Pinpoint the cell where the given text exists, returning its (X, Y) midpoint coordinate. 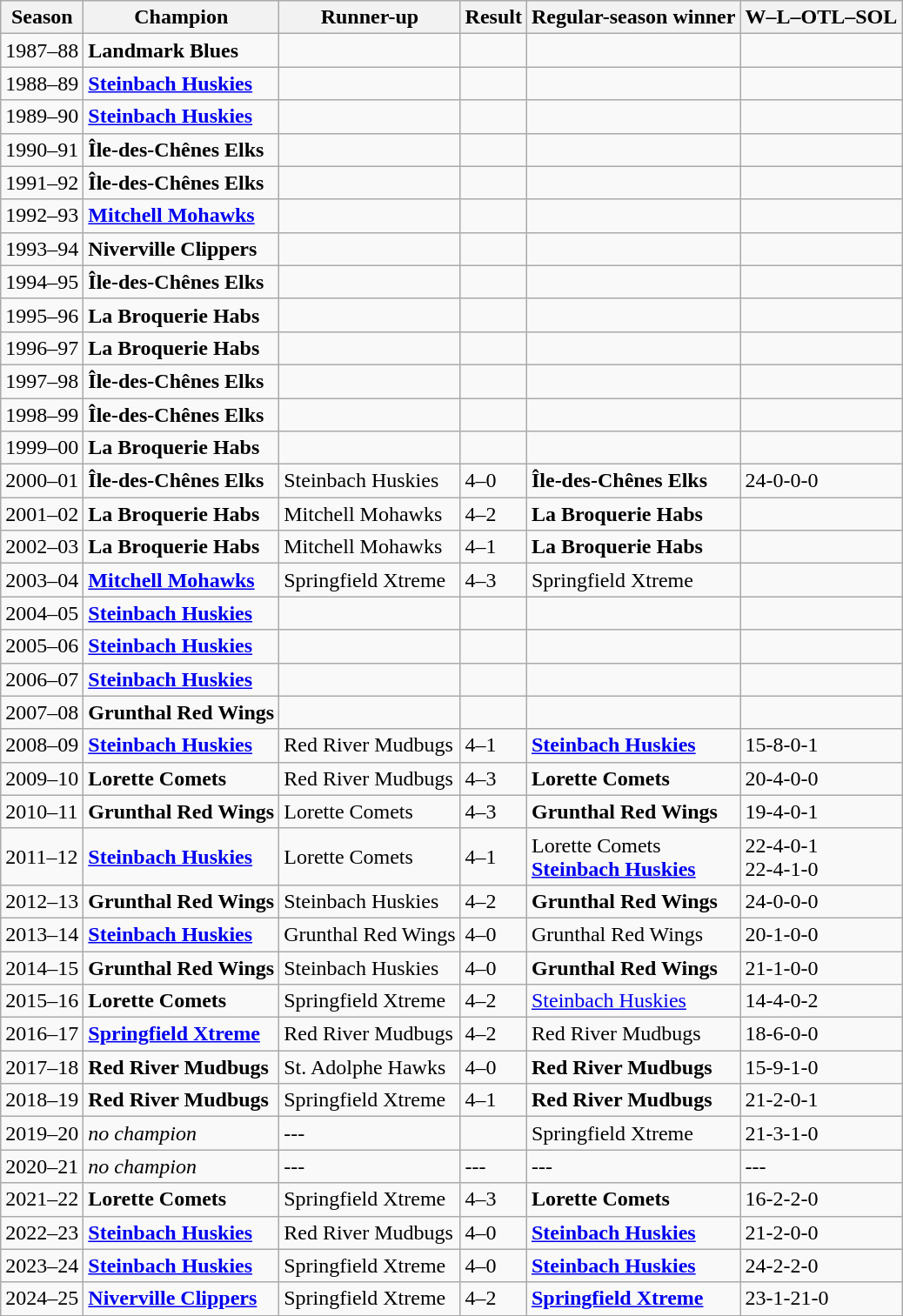
1997–98 (42, 381)
Lorette CometsSteinbach Huskies (633, 856)
2011–12 (42, 856)
2023–24 (42, 1266)
2007–08 (42, 712)
2005–06 (42, 646)
2013–14 (42, 934)
Runner-up (370, 17)
1989–90 (42, 117)
14-4-0-2 (821, 1001)
2006–07 (42, 679)
2024–25 (42, 1299)
2014–15 (42, 968)
2021–22 (42, 1199)
2022–23 (42, 1232)
18-6-0-0 (821, 1034)
St. Adolphe Hawks (370, 1067)
15-8-0-1 (821, 745)
1998–99 (42, 415)
24-2-2-0 (821, 1266)
2001–02 (42, 514)
1999–00 (42, 448)
Result (493, 17)
21-1-0-0 (821, 968)
1992–93 (42, 216)
20-4-0-0 (821, 778)
1993–94 (42, 249)
Landmark Blues (181, 50)
15-9-1-0 (821, 1067)
2009–10 (42, 778)
2003–04 (42, 580)
Regular-season winner (633, 17)
16-2-2-0 (821, 1199)
2019–20 (42, 1133)
19-4-0-1 (821, 812)
2008–09 (42, 745)
2020–21 (42, 1166)
1990–91 (42, 150)
1994–95 (42, 282)
23-1-21-0 (821, 1299)
1991–92 (42, 183)
1995–96 (42, 315)
1996–97 (42, 348)
Season (42, 17)
1987–88 (42, 50)
20-1-0-0 (821, 934)
21-3-1-0 (821, 1133)
2010–11 (42, 812)
2017–18 (42, 1067)
2012–13 (42, 901)
2016–17 (42, 1034)
W–L–OTL–SOL (821, 17)
2018–19 (42, 1100)
2015–16 (42, 1001)
2004–05 (42, 613)
1988–89 (42, 84)
Champion (181, 17)
2002–03 (42, 547)
21-2-0-1 (821, 1100)
2000–01 (42, 481)
22-4-0-122-4-1-0 (821, 856)
21-2-0-0 (821, 1232)
